Determine the (X, Y) coordinate at the center of the cell enclosing the given text.  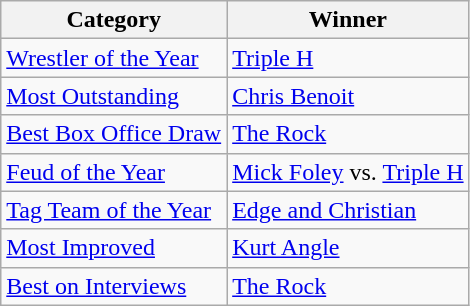
Kurt Angle (348, 248)
Most Outstanding (114, 96)
Triple H (348, 58)
Winner (348, 20)
Best Box Office Draw (114, 134)
Feud of the Year (114, 172)
Mick Foley vs. Triple H (348, 172)
Category (114, 20)
Edge and Christian (348, 210)
Chris Benoit (348, 96)
Tag Team of the Year (114, 210)
Most Improved (114, 248)
Wrestler of the Year (114, 58)
Best on Interviews (114, 286)
